Determine the (x, y) coordinate at the center of the cell enclosing the given text.  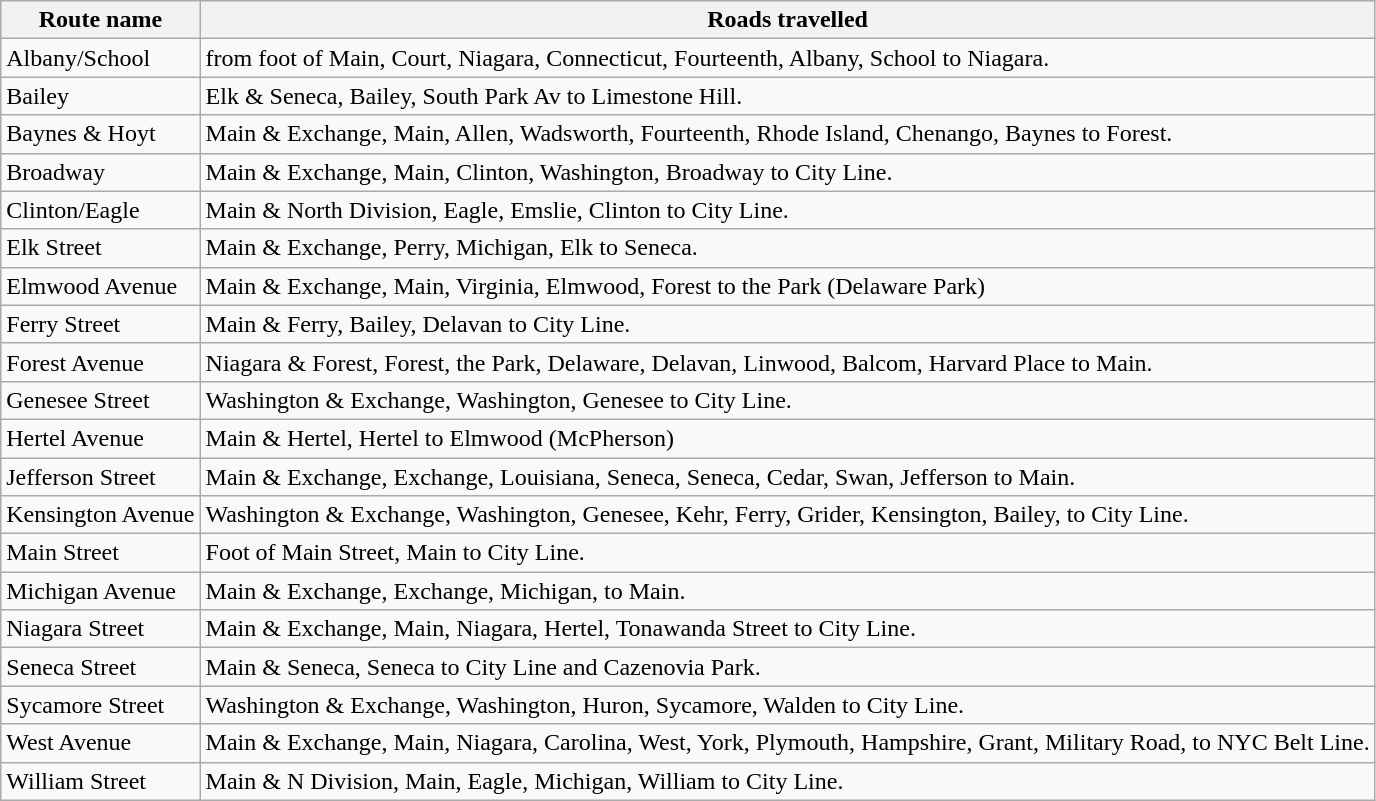
Bailey (100, 96)
from foot of Main, Court, Niagara, Connecticut, Fourteenth, Albany, School to Niagara. (788, 58)
Hertel Avenue (100, 438)
Route name (100, 20)
West Avenue (100, 743)
Elk & Seneca, Bailey, South Park Av to Limestone Hill. (788, 96)
Broadway (100, 172)
Albany/School (100, 58)
Clinton/Eagle (100, 210)
Main Street (100, 553)
Ferry Street (100, 324)
Washington & Exchange, Washington, Genesee to City Line. (788, 400)
Main & Exchange, Main, Allen, Wadsworth, Fourteenth, Rhode Island, Chenango, Baynes to Forest. (788, 134)
Main & Hertel, Hertel to Elmwood (McPherson) (788, 438)
Main & Exchange, Perry, Michigan, Elk to Seneca. (788, 248)
Elk Street (100, 248)
Baynes & Hoyt (100, 134)
William Street (100, 781)
Main & Exchange, Main, Virginia, Elmwood, Forest to the Park (Delaware Park) (788, 286)
Main & N Division, Main, Eagle, Michigan, William to City Line. (788, 781)
Genesee Street (100, 400)
Michigan Avenue (100, 591)
Main & Ferry, Bailey, Delavan to City Line. (788, 324)
Main & North Division, Eagle, Emslie, Clinton to City Line. (788, 210)
Forest Avenue (100, 362)
Washington & Exchange, Washington, Huron, Sycamore, Walden to City Line. (788, 705)
Main & Exchange, Exchange, Michigan, to Main. (788, 591)
Niagara Street (100, 629)
Main & Seneca, Seneca to City Line and Cazenovia Park. (788, 667)
Niagara & Forest, Forest, the Park, Delaware, Delavan, Linwood, Balcom, Harvard Place to Main. (788, 362)
Main & Exchange, Main, Niagara, Hertel, Tonawanda Street to City Line. (788, 629)
Seneca Street (100, 667)
Main & Exchange, Main, Clinton, Washington, Broadway to City Line. (788, 172)
Roads travelled (788, 20)
Foot of Main Street, Main to City Line. (788, 553)
Sycamore Street (100, 705)
Washington & Exchange, Washington, Genesee, Kehr, Ferry, Grider, Kensington, Bailey, to City Line. (788, 515)
Main & Exchange, Exchange, Louisiana, Seneca, Seneca, Cedar, Swan, Jefferson to Main. (788, 477)
Jefferson Street (100, 477)
Main & Exchange, Main, Niagara, Carolina, West, York, Plymouth, Hampshire, Grant, Military Road, to NYC Belt Line. (788, 743)
Kensington Avenue (100, 515)
Elmwood Avenue (100, 286)
